Extract the (x, y) coordinate from the center of the cell holding the provided text.  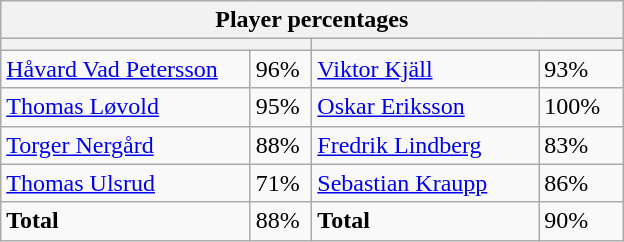
Sebastian Kraupp (426, 183)
Torger Nergård (126, 145)
100% (581, 107)
Player percentages (312, 20)
86% (581, 183)
90% (581, 221)
Thomas Ulsrud (126, 183)
Fredrik Lindberg (426, 145)
Håvard Vad Petersson (126, 69)
83% (581, 145)
96% (281, 69)
93% (581, 69)
Thomas Løvold (126, 107)
95% (281, 107)
Viktor Kjäll (426, 69)
71% (281, 183)
Oskar Eriksson (426, 107)
